Find where the given text appears and provide that cell's center as [X, Y] coordinate. 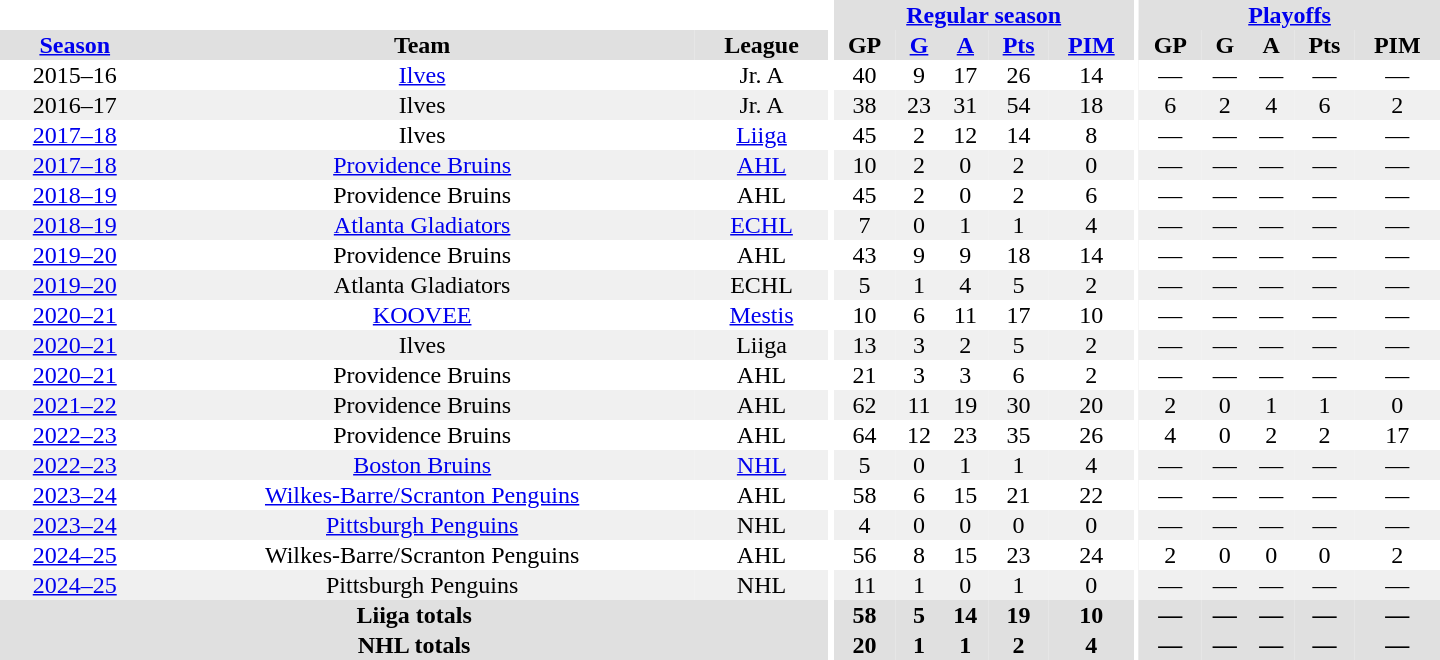
56 [864, 555]
13 [864, 345]
62 [864, 405]
30 [1019, 405]
2015–16 [75, 75]
Boston Bruins [422, 465]
22 [1092, 495]
40 [864, 75]
Season [75, 45]
Liiga totals [414, 615]
Regular season [984, 15]
31 [965, 105]
43 [864, 255]
24 [1092, 555]
54 [1019, 105]
35 [1019, 435]
NHL totals [414, 645]
Team [422, 45]
Playoffs [1290, 15]
64 [864, 435]
38 [864, 105]
Mestis [762, 315]
2016–17 [75, 105]
2021–22 [75, 405]
KOOVEE [422, 315]
League [762, 45]
7 [864, 225]
